Capture the cell that displays the provided text and extract its (X, Y) central coordinate. 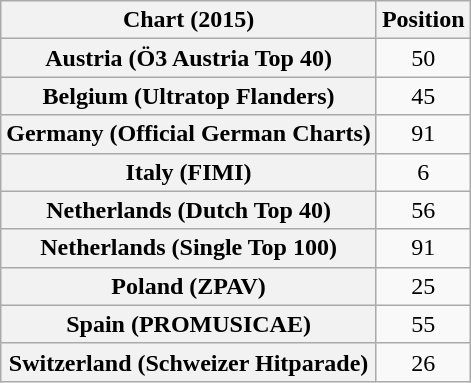
Belgium (Ultratop Flanders) (189, 96)
25 (423, 286)
55 (423, 324)
Spain (PROMUSICAE) (189, 324)
26 (423, 362)
Netherlands (Dutch Top 40) (189, 210)
Position (423, 20)
Switzerland (Schweizer Hitparade) (189, 362)
Poland (ZPAV) (189, 286)
Chart (2015) (189, 20)
Netherlands (Single Top 100) (189, 248)
45 (423, 96)
Austria (Ö3 Austria Top 40) (189, 58)
6 (423, 172)
Germany (Official German Charts) (189, 134)
Italy (FIMI) (189, 172)
50 (423, 58)
56 (423, 210)
